Output the [x, y] coordinate of the center of the cell containing the given text.  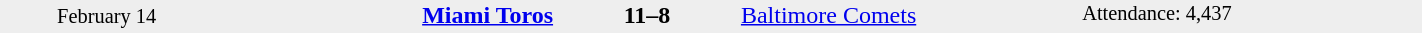
Attendance: 4,437 [1252, 16]
February 14 [106, 16]
Baltimore Comets [910, 15]
Miami Toros [384, 15]
11–8 [648, 15]
